Detect which cell encompasses the target text, then output its (X, Y) center coordinate. 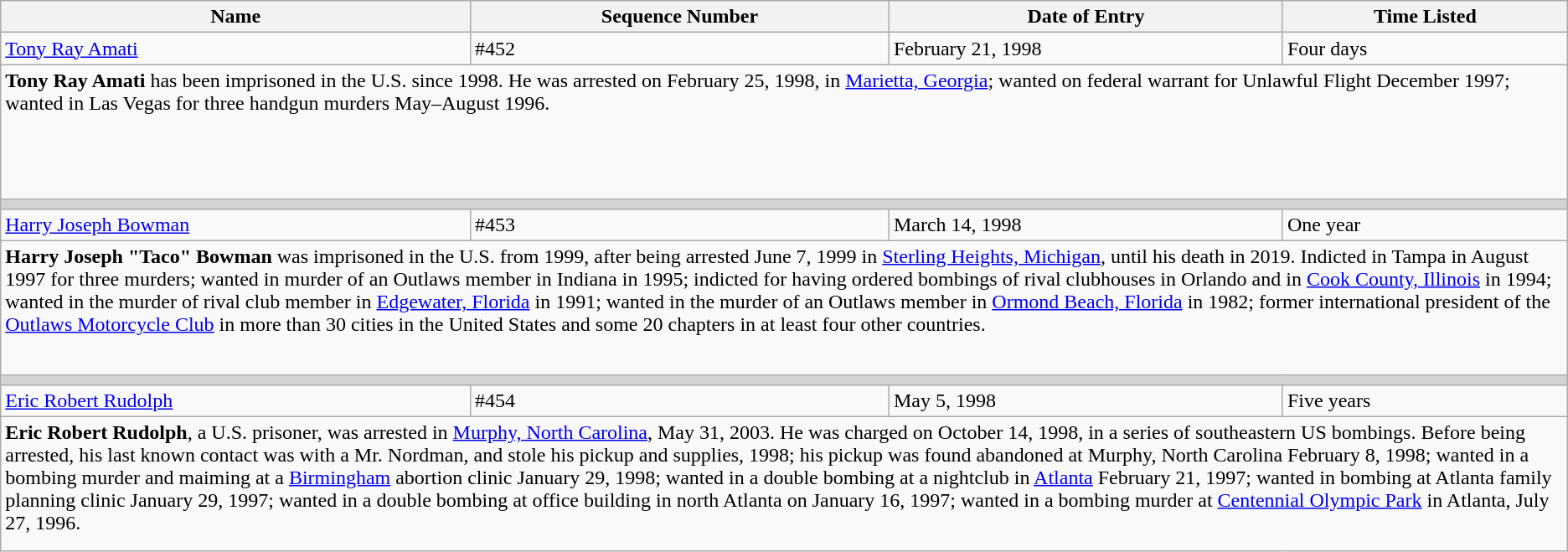
Four days (1425, 49)
Sequence Number (680, 17)
Date of Entry (1086, 17)
Eric Robert Rudolph (236, 400)
#454 (680, 400)
Time Listed (1425, 17)
Name (236, 17)
Harry Joseph Bowman (236, 224)
#453 (680, 224)
March 14, 1998 (1086, 224)
#452 (680, 49)
Tony Ray Amati (236, 49)
One year (1425, 224)
February 21, 1998 (1086, 49)
May 5, 1998 (1086, 400)
Five years (1425, 400)
